Scan for the cell matching the given text and deliver its (X, Y) coordinate at center. 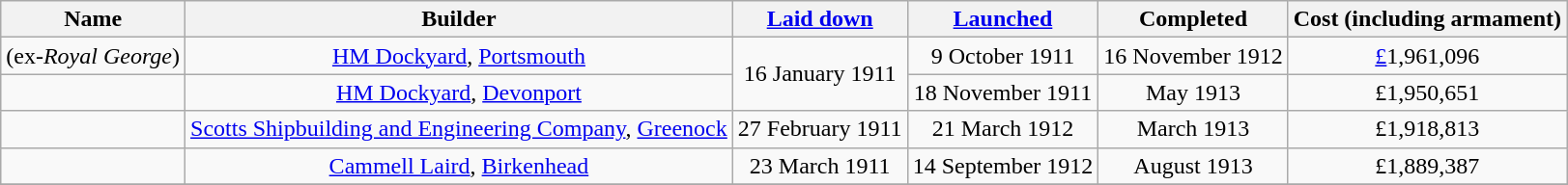
Completed (1193, 19)
Cammell Laird, Birkenhead (460, 166)
16 November 1912 (1193, 56)
Cost (including armament) (1427, 19)
27 February 1911 (819, 129)
Scotts Shipbuilding and Engineering Company, Greenock (460, 129)
£1,961,096 (1427, 56)
£1,950,651 (1427, 92)
May 1913 (1193, 92)
21 March 1912 (1003, 129)
HM Dockyard, Portsmouth (460, 56)
23 March 1911 (819, 166)
18 November 1911 (1003, 92)
HM Dockyard, Devonport (460, 92)
August 1913 (1193, 166)
£1,918,813 (1427, 129)
Name (93, 19)
16 January 1911 (819, 74)
March 1913 (1193, 129)
Builder (460, 19)
9 October 1911 (1003, 56)
£1,889,387 (1427, 166)
Launched (1003, 19)
Laid down (819, 19)
(ex-Royal George) (93, 56)
14 September 1912 (1003, 166)
